Find where the given text appears and provide that cell's center as (X, Y) coordinate. 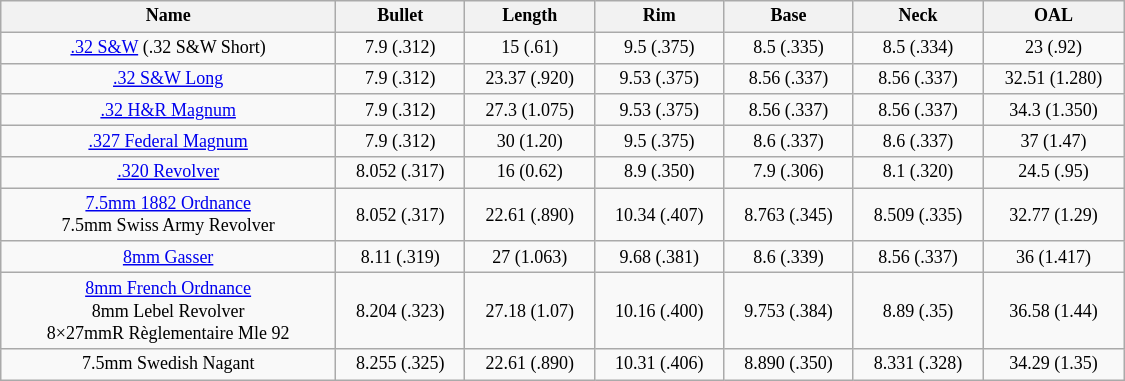
.32 H&R Magnum (168, 110)
8.11 (.319) (400, 256)
8.890 (.350) (788, 364)
36.58 (1.44) (1054, 311)
8.5 (.334) (918, 48)
8.5 (.335) (788, 48)
8.255 (.325) (400, 364)
8.89 (.35) (918, 311)
16 (0.62) (530, 172)
32.77 (1.29) (1054, 215)
7.5mm 1882 Ordnance7.5mm Swiss Army Revolver (168, 215)
Name (168, 16)
.32 S&W (.32 S&W Short) (168, 48)
OAL (1054, 16)
34.3 (1.350) (1054, 110)
30 (1.20) (530, 140)
.320 Revolver (168, 172)
9.753 (.384) (788, 311)
8.331 (.328) (918, 364)
10.34 (.407) (658, 215)
Rim (658, 16)
8.204 (.323) (400, 311)
27 (1.063) (530, 256)
23.37 (.920) (530, 78)
10.16 (.400) (658, 311)
Length (530, 16)
36 (1.417) (1054, 256)
.32 S&W Long (168, 78)
37 (1.47) (1054, 140)
8.1 (.320) (918, 172)
27.3 (1.075) (530, 110)
10.31 (.406) (658, 364)
Base (788, 16)
27.18 (1.07) (530, 311)
8.6 (.339) (788, 256)
Bullet (400, 16)
.327 Federal Magnum (168, 140)
Neck (918, 16)
7.9 (.306) (788, 172)
15 (.61) (530, 48)
23 (.92) (1054, 48)
8.763 (.345) (788, 215)
24.5 (.95) (1054, 172)
9.68 (.381) (658, 256)
8mm Gasser (168, 256)
8mm French Ordnance8mm Lebel Revolver8×27mmR Règlementaire Mle 92 (168, 311)
8.509 (.335) (918, 215)
34.29 (1.35) (1054, 364)
7.5mm Swedish Nagant (168, 364)
32.51 (1.280) (1054, 78)
8.9 (.350) (658, 172)
